Detect which cell encompasses the target text, then output its (x, y) center coordinate. 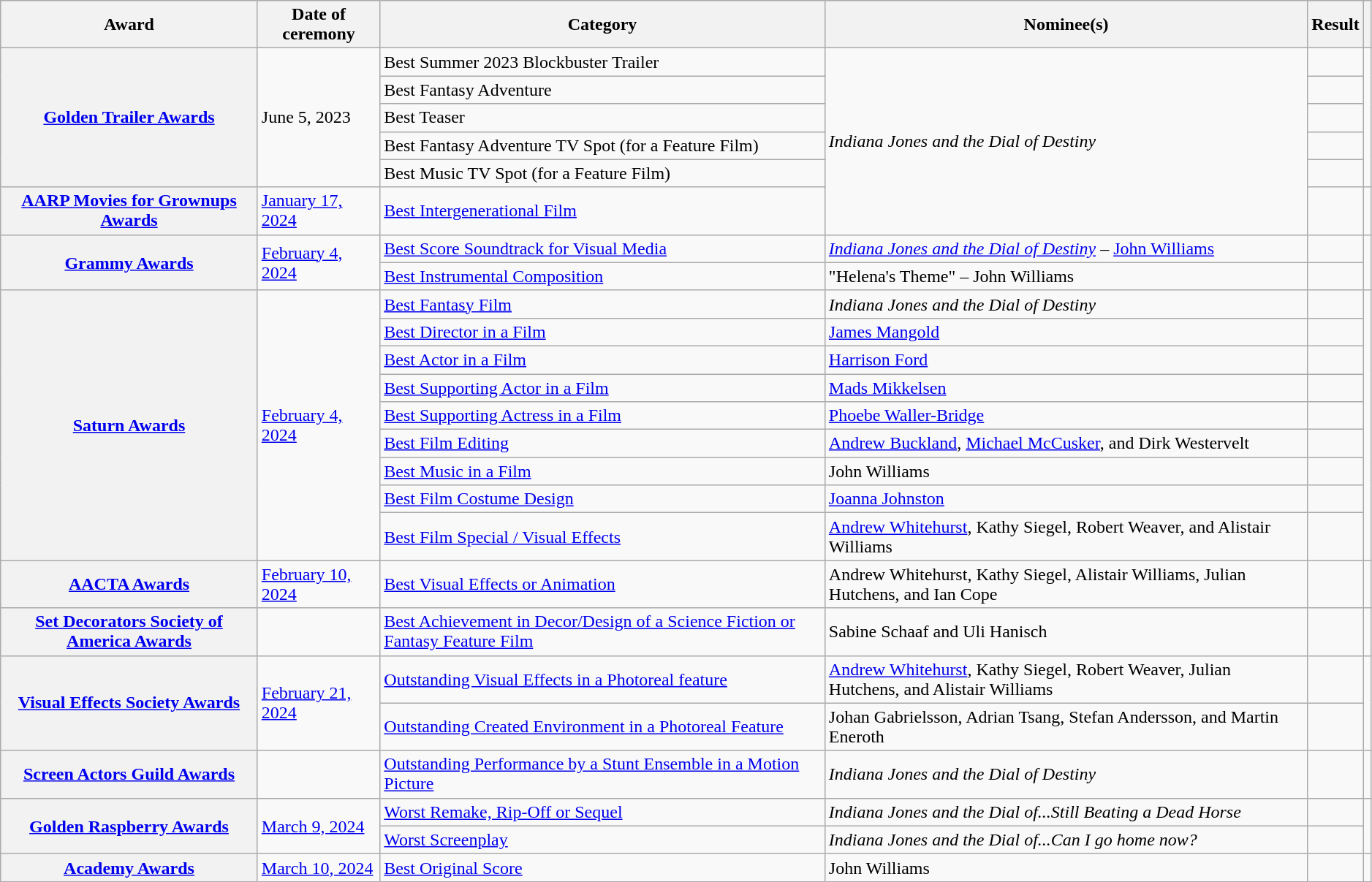
"Helena's Theme" – John Williams (1066, 276)
Best Director in a Film (602, 332)
Joanna Johnston (1066, 499)
June 5, 2023 (319, 118)
Best Instrumental Composition (602, 276)
Best Achievement in Decor/Design of a Science Fiction or Fantasy Feature Film (602, 631)
Category (602, 25)
Sabine Schaaf and Uli Hanisch (1066, 631)
Set Decorators Society of America Awards (129, 631)
Best Fantasy Adventure (602, 90)
Screen Actors Guild Awards (129, 775)
Grammy Awards (129, 262)
Andrew Whitehurst, Kathy Siegel, Robert Weaver, Julian Hutchens, and Alistair Williams (1066, 680)
Indiana Jones and the Dial of...Still Beating a Dead Horse (1066, 812)
Result (1335, 25)
Best Fantasy Film (602, 304)
Outstanding Visual Effects in a Photoreal feature (602, 680)
Best Teaser (602, 118)
March 9, 2024 (319, 826)
March 10, 2024 (319, 867)
Johan Gabrielsson, Adrian Tsang, Stefan Andersson, and Martin Eneroth (1066, 726)
James Mangold (1066, 332)
Golden Trailer Awards (129, 118)
Andrew Whitehurst, Kathy Siegel, Robert Weaver, and Alistair Williams (1066, 536)
Harrison Ford (1066, 360)
Visual Effects Society Awards (129, 703)
Best Music in a Film (602, 471)
Best Original Score (602, 867)
Worst Screenplay (602, 840)
Best Film Special / Visual Effects (602, 536)
Worst Remake, Rip-Off or Sequel (602, 812)
Date of ceremony (319, 25)
Best Score Soundtrack for Visual Media (602, 248)
Best Supporting Actress in a Film (602, 416)
February 10, 2024 (319, 585)
Mads Mikkelsen (1066, 388)
Best Summer 2023 Blockbuster Trailer (602, 62)
Best Film Editing (602, 444)
Best Intergenerational Film (602, 210)
AARP Movies for Grownups Awards (129, 210)
Indiana Jones and the Dial of Destiny – John Williams (1066, 248)
Saturn Awards (129, 425)
Andrew Buckland, Michael McCusker, and Dirk Westervelt (1066, 444)
Phoebe Waller-Bridge (1066, 416)
Best Music TV Spot (for a Feature Film) (602, 173)
Best Supporting Actor in a Film (602, 388)
Award (129, 25)
February 21, 2024 (319, 703)
Outstanding Created Environment in a Photoreal Feature (602, 726)
Nominee(s) (1066, 25)
Indiana Jones and the Dial of...Can I go home now? (1066, 840)
January 17, 2024 (319, 210)
Best Fantasy Adventure TV Spot (for a Feature Film) (602, 145)
Andrew Whitehurst, Kathy Siegel, Alistair Williams, Julian Hutchens, and Ian Cope (1066, 585)
Best Actor in a Film (602, 360)
Outstanding Performance by a Stunt Ensemble in a Motion Picture (602, 775)
AACTA Awards (129, 585)
Best Visual Effects or Animation (602, 585)
Golden Raspberry Awards (129, 826)
Academy Awards (129, 867)
Best Film Costume Design (602, 499)
